Return the (x, y) coordinate for the center point of the cell that contains the specified text.  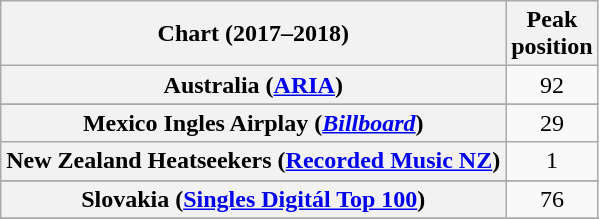
Chart (2017–2018) (254, 34)
Australia (ARIA) (254, 85)
Slovakia (Singles Digitál Top 100) (254, 199)
76 (552, 199)
92 (552, 85)
1 (552, 161)
Mexico Ingles Airplay (Billboard) (254, 123)
Peakposition (552, 34)
New Zealand Heatseekers (Recorded Music NZ) (254, 161)
29 (552, 123)
